Pinpoint the cell where the given text exists, returning its [x, y] midpoint coordinate. 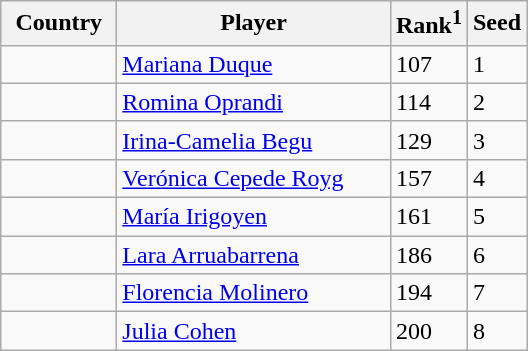
Florencia Molinero [254, 293]
Rank1 [428, 24]
161 [428, 217]
Irina-Camelia Begu [254, 140]
1 [496, 64]
Player [254, 24]
200 [428, 331]
186 [428, 255]
157 [428, 178]
3 [496, 140]
129 [428, 140]
Mariana Duque [254, 64]
María Irigoyen [254, 217]
4 [496, 178]
Verónica Cepede Royg [254, 178]
114 [428, 102]
2 [496, 102]
Seed [496, 24]
8 [496, 331]
5 [496, 217]
7 [496, 293]
107 [428, 64]
Julia Cohen [254, 331]
Romina Oprandi [254, 102]
6 [496, 255]
194 [428, 293]
Lara Arruabarrena [254, 255]
Country [59, 24]
